Output the (x, y) coordinate of the center of the cell containing the given text.  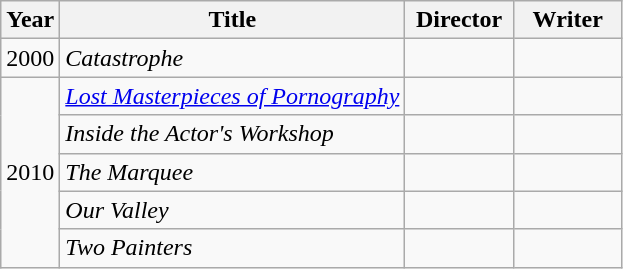
Year (30, 20)
Lost Masterpieces of Pornography (232, 96)
The Marquee (232, 172)
Inside the Actor's Workshop (232, 134)
Two Painters (232, 248)
Director (460, 20)
2000 (30, 58)
2010 (30, 172)
Writer (568, 20)
Catastrophe (232, 58)
Title (232, 20)
Our Valley (232, 210)
